Output the [x, y] coordinate of the center of the cell containing the given text.  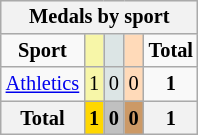
Sport [42, 51]
Medals by sport [100, 17]
Athletics [42, 84]
